Identify which cell holds the provided text, then report its (X, Y) central coordinate. 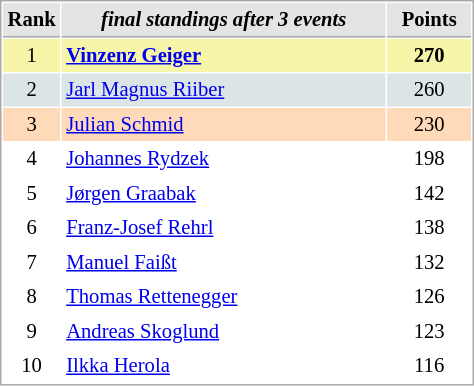
123 (429, 332)
9 (32, 332)
6 (32, 228)
3 (32, 124)
Ilkka Herola (224, 366)
Jarl Magnus Riiber (224, 90)
138 (429, 228)
Julian Schmid (224, 124)
10 (32, 366)
260 (429, 90)
Thomas Rettenegger (224, 296)
270 (429, 56)
final standings after 3 events (224, 20)
Franz-Josef Rehrl (224, 228)
126 (429, 296)
230 (429, 124)
Points (429, 20)
5 (32, 194)
4 (32, 158)
1 (32, 56)
8 (32, 296)
116 (429, 366)
Jørgen Graabak (224, 194)
142 (429, 194)
2 (32, 90)
198 (429, 158)
Manuel Faißt (224, 262)
132 (429, 262)
Vinzenz Geiger (224, 56)
Rank (32, 20)
Johannes Rydzek (224, 158)
7 (32, 262)
Andreas Skoglund (224, 332)
